Find where the given text appears and provide that cell's center as [x, y] coordinate. 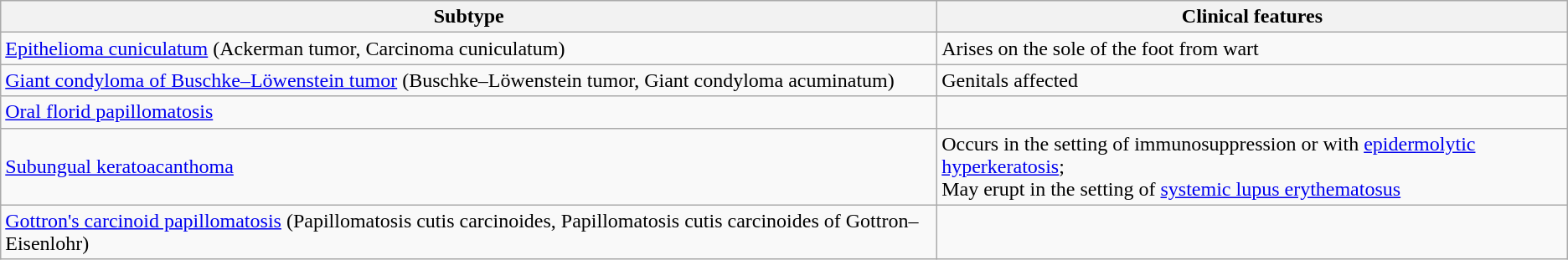
Oral florid papillomatosis [469, 112]
Gottron's carcinoid papillomatosis (Papillomatosis cutis carcinoides, Papillomatosis cutis carcinoides of Gottron–Eisenlohr) [469, 232]
Arises on the sole of the foot from wart [1253, 48]
Subungual keratoacanthoma [469, 166]
Genitals affected [1253, 80]
Subtype [469, 17]
Occurs in the setting of immunosuppression or with epidermolytic hyperkeratosis;May erupt in the setting of systemic lupus erythematosus [1253, 166]
Epithelioma cuniculatum (Ackerman tumor, Carcinoma cuniculatum) [469, 48]
Clinical features [1253, 17]
Giant condyloma of Buschke–Löwenstein tumor (Buschke–Löwenstein tumor, Giant condyloma acuminatum) [469, 80]
